For the text-containing cell, return its midpoint in (X, Y) coordinate format. 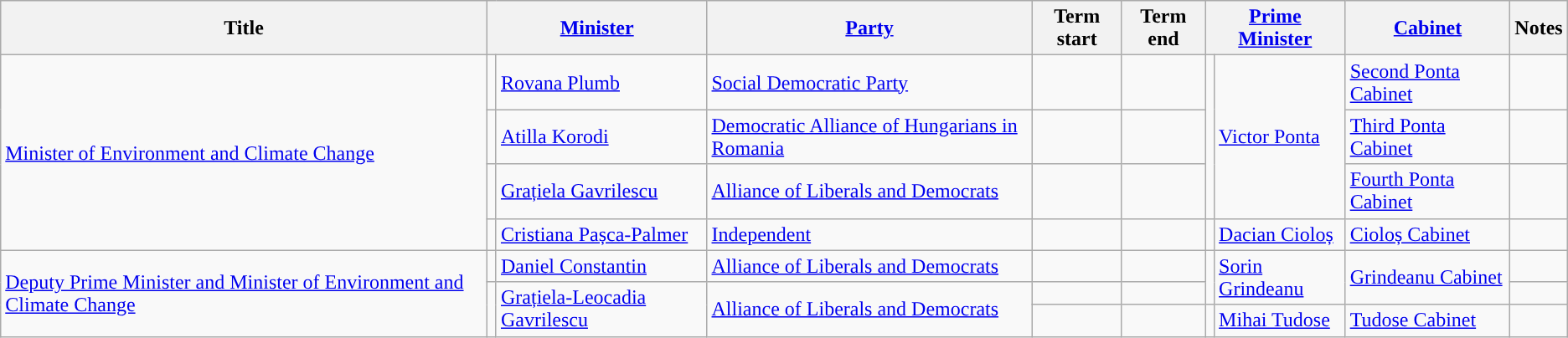
Independent (869, 234)
Democratic Alliance of Hungarians in Romania (869, 137)
Rovana Plumb (601, 82)
Victor Ponta (1280, 137)
Prime Minister (1276, 28)
Deputy Prime Minister and Minister of Environment and Climate Change (245, 293)
Mihai Tudose (1280, 320)
Fourth Ponta Cabinet (1427, 191)
Cabinet (1427, 28)
Sorin Grindeanu (1280, 278)
Atilla Korodi (601, 137)
Grindeanu Cabinet (1427, 278)
Tudose Cabinet (1427, 320)
Term end (1163, 28)
Cioloș Cabinet (1427, 234)
Cristiana Pașca-Palmer (601, 234)
Daniel Constantin (601, 266)
Notes (1539, 28)
Minister (596, 28)
Third Ponta Cabinet (1427, 137)
Grațiela Gavrilescu (601, 191)
Title (245, 28)
Party (869, 28)
Grațiela-Leocadia Gavrilescu (601, 310)
Dacian Cioloș (1280, 234)
Minister of Environment and Climate Change (245, 152)
Social Democratic Party (869, 82)
Term start (1077, 28)
Second Ponta Cabinet (1427, 82)
